Capture the cell that displays the provided text and extract its (X, Y) central coordinate. 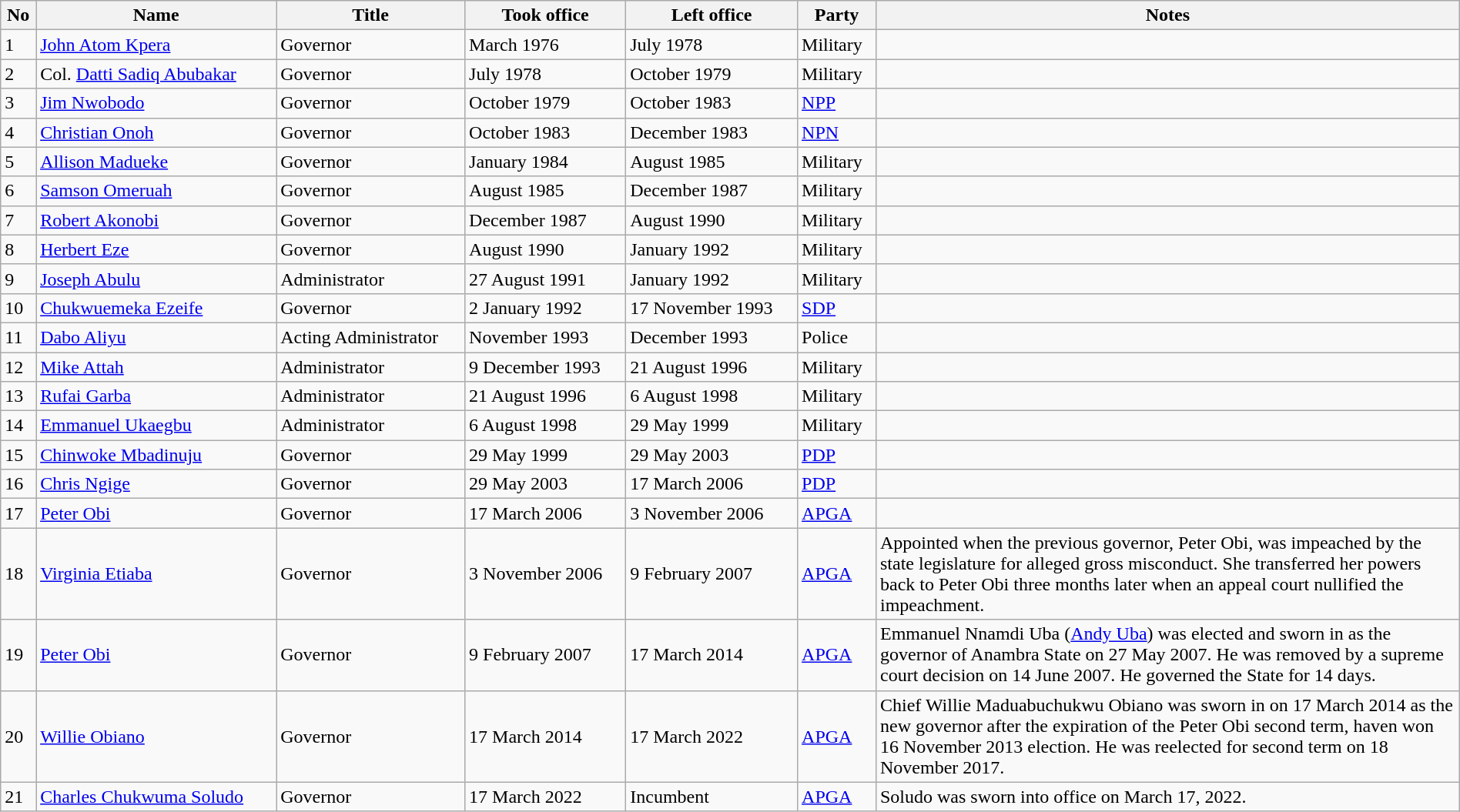
9 December 1993 (545, 367)
Mike Attah (156, 367)
Acting Administrator (371, 337)
Title (371, 15)
9 (18, 279)
NPN (837, 132)
Name (156, 15)
Charles Chukwuma Soludo (156, 797)
Dabo Aliyu (156, 337)
NPP (837, 103)
3 (18, 103)
12 (18, 367)
8 (18, 249)
Emmanuel Ukaegbu (156, 426)
2 (18, 74)
20 (18, 736)
John Atom Kpera (156, 45)
Christian Onoh (156, 132)
11 (18, 337)
Jim Nwobodo (156, 103)
Willie Obiano (156, 736)
27 August 1991 (545, 279)
November 1993 (545, 337)
Virginia Etiaba (156, 574)
Incumbent (712, 797)
17 (18, 513)
Police (837, 337)
Notes (1167, 15)
17 November 1993 (712, 308)
13 (18, 396)
7 (18, 220)
4 (18, 132)
No (18, 15)
Left office (712, 15)
Allison Madueke (156, 162)
Rufai Garba (156, 396)
Col. Datti Sadiq Abubakar (156, 74)
18 (18, 574)
Chris Ngige (156, 484)
January 1984 (545, 162)
Joseph Abulu (156, 279)
December 1983 (712, 132)
15 (18, 455)
Robert Akonobi (156, 220)
Chukwuemeka Ezeife (156, 308)
5 (18, 162)
Party (837, 15)
SDP (837, 308)
19 (18, 655)
Chinwoke Mbadinuju (156, 455)
Took office (545, 15)
Soludo was sworn into office on March 17, 2022. (1167, 797)
16 (18, 484)
6 (18, 191)
1 (18, 45)
December 1993 (712, 337)
14 (18, 426)
March 1976 (545, 45)
Samson Omeruah (156, 191)
10 (18, 308)
Herbert Eze (156, 249)
21 (18, 797)
2 January 1992 (545, 308)
